Locate the cell with the specified text and output its (x, y) center coordinate. 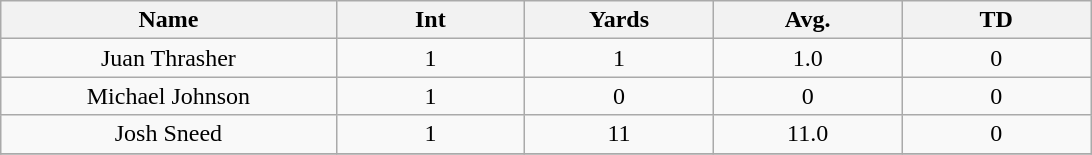
Michael Johnson (168, 96)
1.0 (808, 58)
Josh Sneed (168, 134)
TD (996, 20)
11.0 (808, 134)
Name (168, 20)
Juan Thrasher (168, 58)
Int (430, 20)
11 (620, 134)
Yards (620, 20)
Avg. (808, 20)
